Output the [X, Y] coordinate of the center of the cell containing the given text.  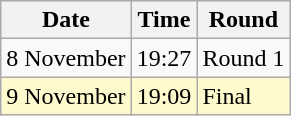
Round [244, 20]
Date [66, 20]
19:09 [164, 96]
Time [164, 20]
9 November [66, 96]
8 November [66, 58]
Round 1 [244, 58]
Final [244, 96]
19:27 [164, 58]
